Pinpoint the cell where the given text exists, returning its (x, y) midpoint coordinate. 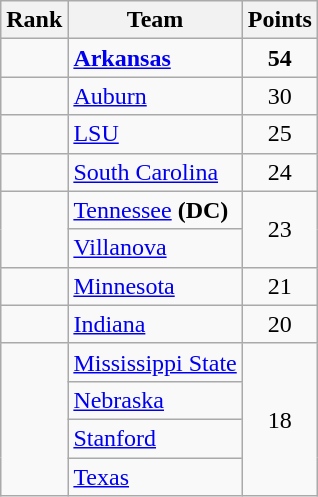
Mississippi State (155, 362)
Villanova (155, 248)
Arkansas (155, 58)
LSU (155, 134)
23 (280, 229)
Minnesota (155, 286)
20 (280, 324)
25 (280, 134)
24 (280, 172)
Stanford (155, 438)
Nebraska (155, 400)
South Carolina (155, 172)
Team (155, 20)
54 (280, 58)
Indiana (155, 324)
18 (280, 419)
Tennessee (DC) (155, 210)
21 (280, 286)
Points (280, 20)
Rank (34, 20)
Auburn (155, 96)
30 (280, 96)
Texas (155, 477)
